Search for the cell housing the specified text and yield its [X, Y] center coordinate. 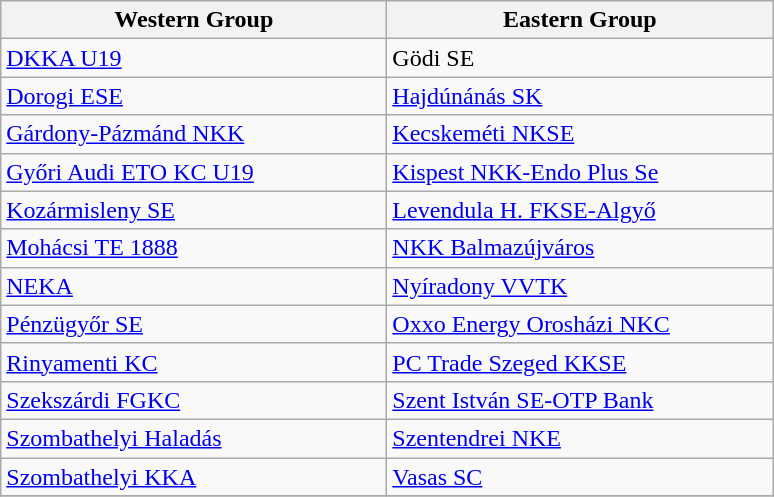
PC Trade Szeged KKSE [580, 362]
Dorogi ESE [194, 96]
Western Group [194, 20]
Nyíradony VVTK [580, 286]
Kecskeméti NKSE [580, 134]
Kozármisleny SE [194, 210]
Eastern Group [580, 20]
Oxxo Energy Orosházi NKC [580, 324]
Szombathelyi Haladás [194, 438]
Levendula H. FKSE-Algyő [580, 210]
Hajdúnánás SK [580, 96]
Szent István SE-OTP Bank [580, 400]
Rinyamenti KC [194, 362]
Győri Audi ETO KC U19 [194, 172]
Pénzügyőr SE [194, 324]
Szekszárdi FGKC [194, 400]
Vasas SC [580, 477]
Mohácsi TE 1888 [194, 248]
DKKA U19 [194, 58]
NEKA [194, 286]
Gödi SE [580, 58]
Kispest NKK-Endo Plus Se [580, 172]
Gárdony-Pázmánd NKK [194, 134]
Szombathelyi KKA [194, 477]
NKK Balmazújváros [580, 248]
Szentendrei NKE [580, 438]
